Locate the cell with the specified text and output its [X, Y] center coordinate. 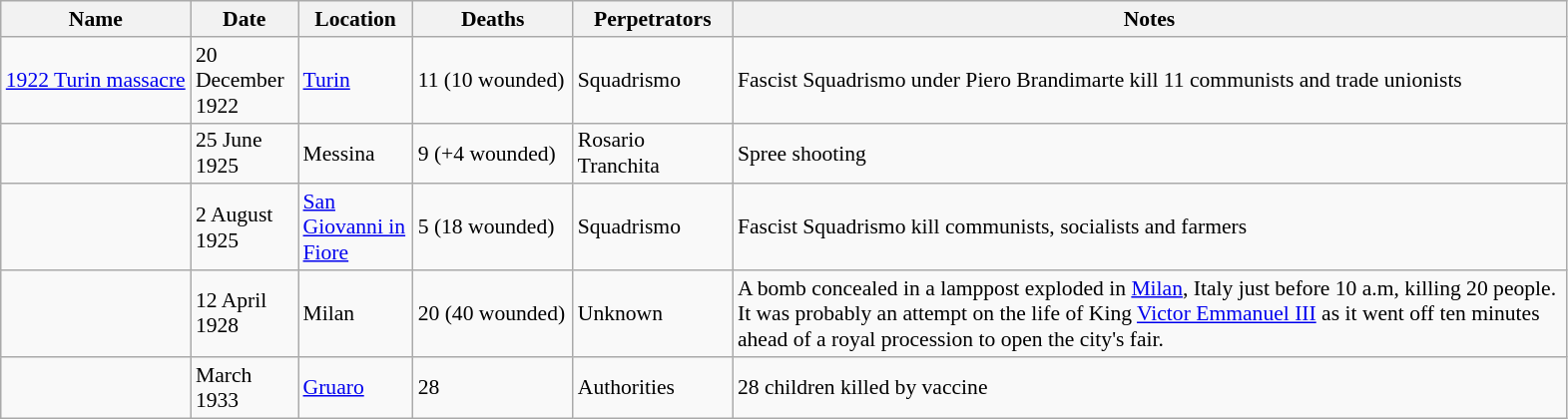
5 (18 wounded) [493, 227]
1922 Turin massacre [96, 80]
Deaths [493, 19]
Fascist Squadrismo under Piero Brandimarte kill 11 communists and trade unionists [1150, 80]
25 June 1925 [245, 154]
San Giovanni in Fiore [355, 227]
Fascist Squadrismo kill communists, socialists and farmers [1150, 227]
2 August 1925 [245, 227]
12 April 1928 [245, 313]
Rosario Tranchita [653, 154]
Messina [355, 154]
Milan [355, 313]
Date [245, 19]
11 (10 wounded) [493, 80]
Location [355, 19]
Name [96, 19]
20 December 1922 [245, 80]
Gruaro [355, 387]
20 (40 wounded) [493, 313]
Notes [1150, 19]
Turin [355, 80]
9 (+4 wounded) [493, 154]
Perpetrators [653, 19]
28 children killed by vaccine [1150, 387]
Authorities [653, 387]
Unknown [653, 313]
Spree shooting [1150, 154]
28 [493, 387]
March 1933 [245, 387]
